Find where the given text appears and provide that cell's center as (x, y) coordinate. 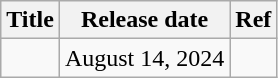
Ref (254, 20)
Release date (144, 20)
Title (30, 20)
August 14, 2024 (144, 58)
